Extract the [x, y] coordinate from the center of the cell holding the provided text.  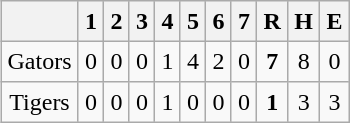
Gators [40, 61]
E [335, 21]
Tigers [40, 102]
R [272, 21]
6 [219, 21]
8 [304, 61]
H [304, 21]
5 [193, 21]
